Identify which cell holds the provided text, then report its (X, Y) central coordinate. 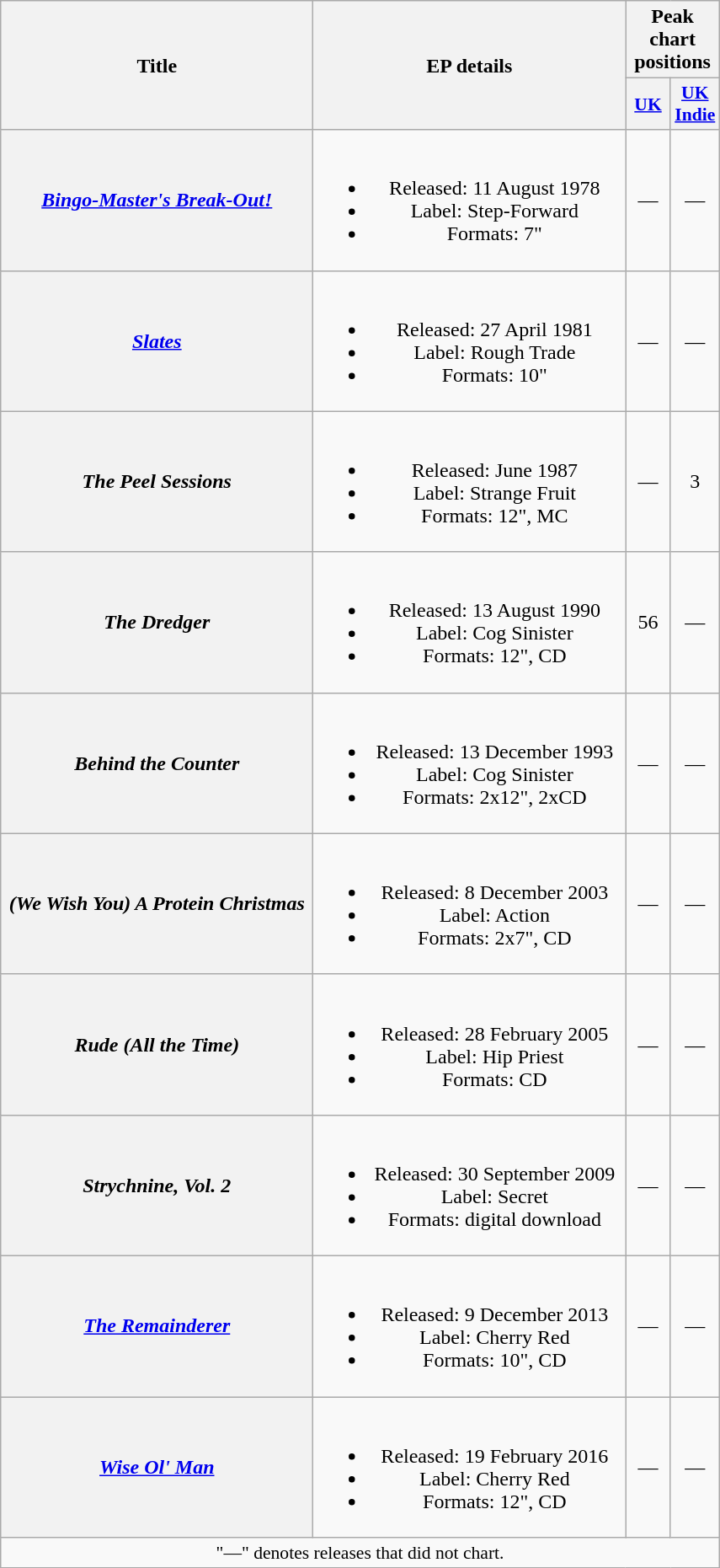
Slates (157, 340)
Peak chart positions (672, 40)
Released: 28 February 2005Label: Hip PriestFormats: CD (470, 1045)
Released: 11 August 1978Label: Step-ForwardFormats: 7" (470, 201)
(We Wish You) A Protein Christmas (157, 903)
Released: 30 September 2009Label: SecretFormats: digital download (470, 1185)
Wise Ol' Man (157, 1468)
Title (157, 66)
The Remainderer (157, 1326)
EP details (470, 66)
Strychnine, Vol. 2 (157, 1185)
Released: June 1987Label: Strange FruitFormats: 12", MC (470, 482)
Released: 13 August 1990Label: Cog SinisterFormats: 12", CD (470, 622)
Released: 19 February 2016Label: Cherry RedFormats: 12", CD (470, 1468)
Released: 13 December 1993Label: Cog SinisterFormats: 2x12", 2xCD (470, 763)
UK Indie (695, 104)
Rude (All the Time) (157, 1045)
Behind the Counter (157, 763)
3 (695, 482)
The Peel Sessions (157, 482)
Released: 8 December 2003Label: ActionFormats: 2x7", CD (470, 903)
The Dredger (157, 622)
Released: 27 April 1981Label: Rough TradeFormats: 10" (470, 340)
Released: 9 December 2013Label: Cherry RedFormats: 10", CD (470, 1326)
UK (648, 104)
Bingo-Master's Break-Out! (157, 201)
"—" denotes releases that did not chart. (360, 1553)
56 (648, 622)
